Return the [X, Y] coordinate for the center point of the cell that contains the specified text.  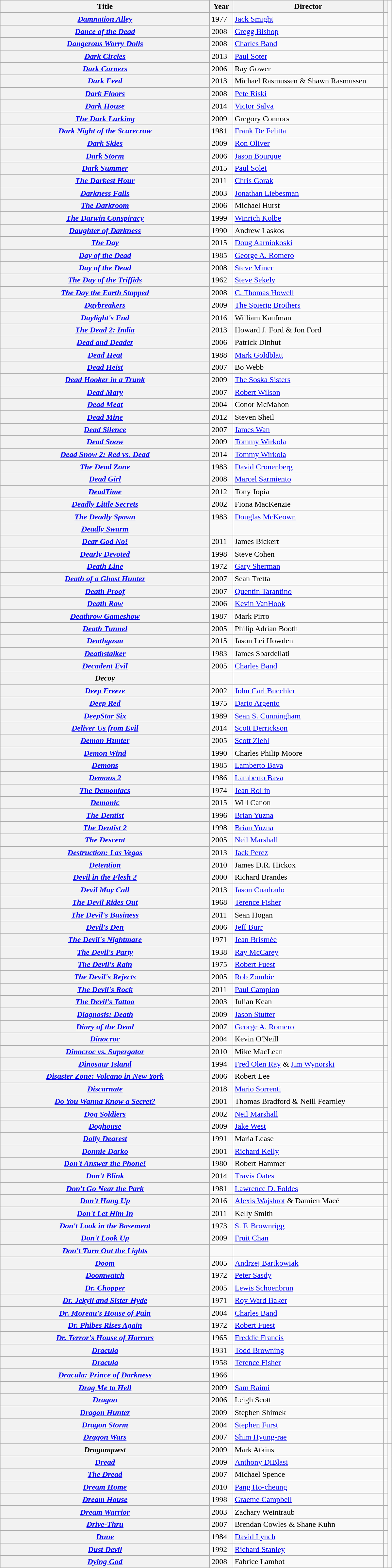
Donnie Darko [105, 1151]
Patrick Dinhut [308, 342]
Chris Gorak [308, 181]
James Wan [308, 430]
1931 [221, 1350]
Steve Miner [308, 268]
Jack Perez [308, 852]
Jake West [308, 1126]
Thomas Bradford & Neill Fearnley [308, 1101]
John Carl Buechler [308, 691]
Dead Meat [105, 405]
Daybreakers [105, 305]
Do You Wanna Know a Secret? [105, 1101]
Dead Snow 2: Red vs. Dead [105, 454]
1986 [221, 778]
Dark Summer [105, 168]
Doghouse [105, 1126]
Charles Philip Moore [308, 753]
Jason Stutter [308, 1014]
Scott Derrickson [308, 728]
Jeff Burr [308, 927]
Dark Circles [105, 56]
Mark Atkins [308, 1450]
Graeme Campbell [308, 1499]
The Dentist 2 [105, 828]
Daughter of Darkness [105, 230]
Fiona MacKenzie [308, 504]
Dream Warrior [105, 1512]
Jason Cuadrado [308, 890]
James D.R. Hickox [308, 865]
Jonathan Liebesman [308, 193]
Fruit Chan [308, 1238]
Dragonquest [105, 1450]
Alexis Wajsbrot & Damien Macé [308, 1201]
Conor McMahon [308, 405]
Paul Solet [308, 168]
Kevin O'Neill [308, 1039]
Deathstalker [105, 653]
Richard Kelly [308, 1151]
Lewis Schoenbrun [308, 1288]
1984 [221, 1537]
Dying God [105, 1562]
Dark House [105, 106]
1988 [221, 355]
DeadTime [105, 492]
Shim Hyung-rae [308, 1437]
Death of a Ghost Hunter [105, 579]
Michael Hurst [308, 206]
Lawrence D. Foldes [308, 1189]
Peter Sasdy [308, 1275]
Sean Tretta [308, 579]
Year [221, 7]
Pete Riski [308, 93]
Dead Mary [105, 392]
Dream House [105, 1499]
Decoy [105, 678]
Death Proof [105, 591]
Julian Kean [308, 1002]
Andrzej Bartkowiak [308, 1263]
Will Canon [308, 803]
1965 [221, 1338]
Richard Stanley [308, 1549]
Fabrice Lambot [308, 1562]
The Devil's Business [105, 915]
Doomwatch [105, 1275]
Kevin VanHook [308, 604]
Demons [105, 766]
Mark Pirro [308, 616]
Demonic [105, 803]
1989 [221, 716]
Dragon Wars [105, 1437]
Dead Heat [105, 355]
Dust Devil [105, 1549]
Dear God No! [105, 541]
Dead Silence [105, 430]
Damnation Alley [105, 19]
Dragon Hunter [105, 1412]
Diagnosis: Death [105, 1014]
Gary Sherman [308, 566]
1994 [221, 1064]
Winrich Kolbe [308, 218]
Don't Blink [105, 1176]
Drive-Thru [105, 1524]
Stephen Furst [308, 1425]
James Sbardellati [308, 653]
DeepStar Six [105, 716]
Michael Spence [308, 1475]
The Dead 2: India [105, 330]
Don't Turn Out the Lights [105, 1251]
Deadly Little Secrets [105, 504]
Disaster Zone: Volcano in New York [105, 1076]
Deep Freeze [105, 691]
Darkness Falls [105, 193]
Deep Red [105, 703]
Andrew Laskos [308, 230]
Dario Argento [308, 703]
Deathrow Gameshow [105, 616]
Dark Corners [105, 69]
Frank De Felitta [308, 131]
The Devil's Rock [105, 989]
Robert Lee [308, 1076]
Ron Oliver [308, 143]
Dinosaur Island [105, 1064]
Dr. Terror's House of Horrors [105, 1338]
Roy Ward Baker [308, 1300]
The Darkest Hour [105, 181]
The Devil Rides Out [105, 902]
Don't Let Him In [105, 1213]
1999 [221, 218]
Deliver Us from Evil [105, 728]
Sean Hogan [308, 915]
Dead and Deader [105, 342]
The Soska Sisters [308, 380]
Don't Answer the Phone! [105, 1164]
Steven Sheil [308, 417]
The Darkroom [105, 206]
1977 [221, 19]
Quentin Tarantino [308, 591]
Sean S. Cunningham [308, 716]
Steve Sekely [308, 280]
1966 [221, 1375]
Don't Look in the Basement [105, 1226]
Tony Jopia [308, 492]
1973 [221, 1226]
Demons 2 [105, 778]
The Devil's Tattoo [105, 1002]
Sam Raimi [308, 1388]
Ray Gower [308, 69]
The Dread [105, 1475]
The Descent [105, 840]
Deathgasm [105, 641]
Dark Night of the Scarecrow [105, 131]
Destruction: Las Vegas [105, 852]
Dead Heist [105, 367]
Gregory Connors [308, 118]
Jack Smight [308, 19]
Dune [105, 1537]
1991 [221, 1138]
The Day of the Triffids [105, 280]
Travis Oates [308, 1176]
Demon Hunter [105, 740]
Death Tunnel [105, 629]
Dinocroc [105, 1039]
The Day the Earth Stopped [105, 293]
Dark Feed [105, 81]
Don't Look Up [105, 1238]
Dolly Dearest [105, 1138]
Freddie Francis [308, 1338]
Devil May Call [105, 890]
The Devil's Rejects [105, 977]
Richard Brandes [308, 877]
Death Row [105, 604]
The Devil's Party [105, 952]
Jean Rollin [308, 790]
Dead Girl [105, 479]
Diary of the Dead [105, 1027]
Demon Wind [105, 753]
Don't Hang Up [105, 1201]
Dr. Chopper [105, 1288]
Dracula: Prince of Darkness [105, 1375]
1980 [221, 1164]
Detention [105, 865]
1996 [221, 815]
Dark Skies [105, 143]
Dance of the Dead [105, 31]
Dearly Devoted [105, 554]
Kelly Smith [308, 1213]
Dream Home [105, 1487]
Douglas McKeown [308, 516]
The Devil's Nightmare [105, 939]
The Day [105, 243]
Stephen Shimek [308, 1412]
Death Line [105, 566]
Mario Sorrenti [308, 1089]
Mark Goldblatt [308, 355]
Title [105, 7]
Philip Adrian Booth [308, 629]
Brendan Cowles & Shane Kuhn [308, 1524]
1974 [221, 790]
David Cronenberg [308, 467]
Don't Go Near the Park [105, 1189]
The Devil's Rain [105, 965]
David Lynch [308, 1537]
Dragon [105, 1400]
Dead Hooker in a Trunk [105, 380]
The Spierig Brothers [308, 305]
Maria Lease [308, 1138]
Leigh Scott [308, 1400]
Robert Hammer [308, 1164]
Dead Snow [105, 442]
The Deadly Spawn [105, 516]
Daylight's End [105, 317]
Mike MacLean [308, 1052]
Discarnate [105, 1089]
Anthony DiBlasi [308, 1462]
Dark Storm [105, 156]
Devil's Den [105, 927]
Dr. Jekyll and Sister Hyde [105, 1300]
Doug Aarniokoski [308, 243]
2000 [221, 877]
1962 [221, 280]
The Dead Zone [105, 467]
Jason Bourque [308, 156]
Michael Rasmussen & Shawn Rasmussen [308, 81]
Drag Me to Hell [105, 1388]
The Dark Lurking [105, 118]
Jean Brismée [308, 939]
Fred Olen Ray & Jim Wynorski [308, 1064]
Victor Salva [308, 106]
Devil in the Flesh 2 [105, 877]
Dr. Phibes Rises Again [105, 1325]
1958 [221, 1363]
Dread [105, 1462]
Marcel Sarmiento [308, 479]
Steve Cohen [308, 554]
Scott Ziehl [308, 740]
Paul Campion [308, 989]
Howard J. Ford & Jon Ford [308, 330]
Dinocroc vs. Supergator [105, 1052]
Todd Browning [308, 1350]
Gregg Bishop [308, 31]
Jason Lei Howden [308, 641]
1992 [221, 1549]
Director [308, 7]
Ray McCarey [308, 952]
Paul Soter [308, 56]
Robert Wilson [308, 392]
Dead Mine [105, 417]
The Demoniacs [105, 790]
Deadly Swarm [105, 529]
Dark Floors [105, 93]
Zachary Weintraub [308, 1512]
William Kaufman [308, 317]
Decadent Evil [105, 666]
Dangerous Worry Dolls [105, 44]
Pang Ho-cheung [308, 1487]
2018 [221, 1089]
C. Thomas Howell [308, 293]
1987 [221, 616]
S. F. Brownrigg [308, 1226]
James Bickert [308, 541]
Dr. Moreau's House of Pain [105, 1313]
The Dentist [105, 815]
The Darwin Conspiracy [105, 218]
Rob Zombie [308, 977]
1968 [221, 902]
Doom [105, 1263]
1938 [221, 952]
Bo Webb [308, 367]
Dog Soldiers [105, 1114]
Dragon Storm [105, 1425]
